Return the (x, y) coordinate for the center point of the cell that contains the specified text.  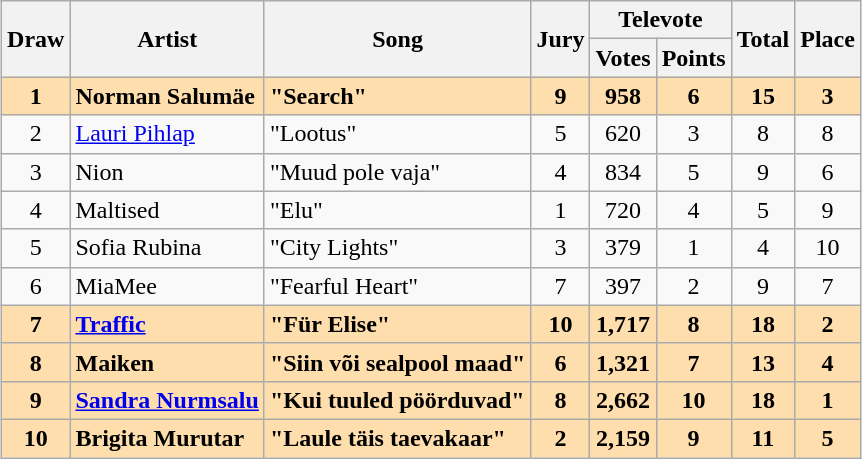
Brigita Murutar (167, 438)
11 (763, 438)
Place (828, 39)
1,321 (623, 362)
720 (623, 210)
Draw (36, 39)
Artist (167, 39)
379 (623, 248)
958 (623, 96)
Televote (660, 20)
"Siin või sealpool maad" (397, 362)
Points (694, 58)
"Kui tuuled pöörduvad" (397, 400)
834 (623, 172)
2,159 (623, 438)
Nion (167, 172)
Traffic (167, 324)
13 (763, 362)
Sandra Nurmsalu (167, 400)
"Search" (397, 96)
Total (763, 39)
Votes (623, 58)
MiaMee (167, 286)
620 (623, 134)
397 (623, 286)
Maltised (167, 210)
Maiken (167, 362)
Sofia Rubina (167, 248)
"Elu" (397, 210)
"Lootus" (397, 134)
Norman Salumäe (167, 96)
2,662 (623, 400)
Jury (560, 39)
"Muud pole vaja" (397, 172)
Lauri Pihlap (167, 134)
15 (763, 96)
"Laule täis taevakaar" (397, 438)
Song (397, 39)
1,717 (623, 324)
"Fearful Heart" (397, 286)
"City Lights" (397, 248)
"Für Elise" (397, 324)
